Find where the given text appears and provide that cell's center as [X, Y] coordinate. 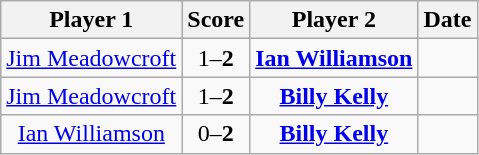
Score [216, 20]
0–2 [216, 134]
Player 1 [92, 20]
Date [448, 20]
Player 2 [334, 20]
